Find where the given text appears and provide that cell's center as [x, y] coordinate. 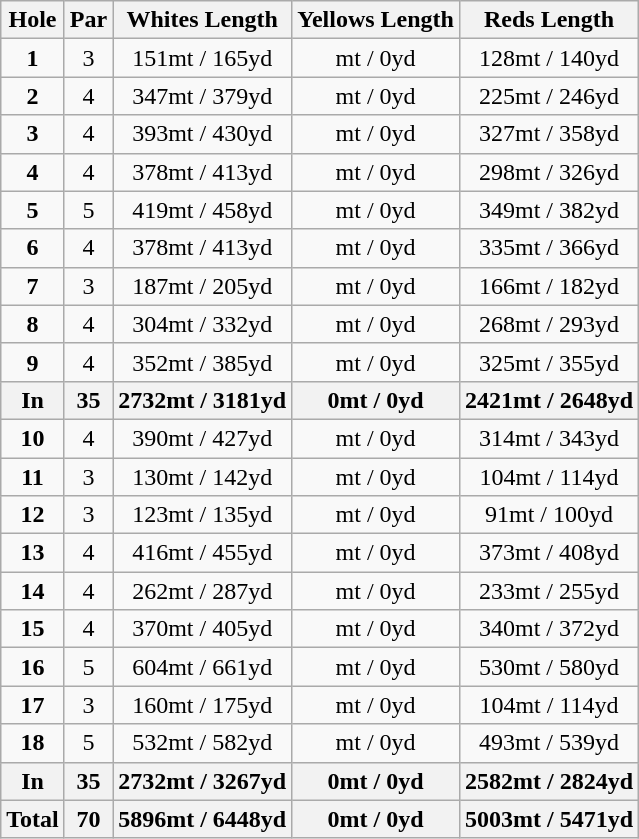
262mt / 287yd [202, 591]
416mt / 455yd [202, 553]
532mt / 582yd [202, 743]
11 [33, 477]
225mt / 246yd [548, 96]
6 [33, 248]
12 [33, 515]
2421mt / 2648yd [548, 400]
2582mt / 2824yd [548, 781]
128mt / 140yd [548, 58]
327mt / 358yd [548, 134]
Whites Length [202, 20]
604mt / 661yd [202, 667]
Par [88, 20]
304mt / 332yd [202, 324]
370mt / 405yd [202, 629]
10 [33, 438]
9 [33, 362]
325mt / 355yd [548, 362]
Yellows Length [376, 20]
160mt / 175yd [202, 705]
17 [33, 705]
2732mt / 3267yd [202, 781]
Hole [33, 20]
233mt / 255yd [548, 591]
393mt / 430yd [202, 134]
Total [33, 819]
15 [33, 629]
268mt / 293yd [548, 324]
13 [33, 553]
18 [33, 743]
14 [33, 591]
2732mt / 3181yd [202, 400]
493mt / 539yd [548, 743]
2 [33, 96]
166mt / 182yd [548, 286]
530mt / 580yd [548, 667]
373mt / 408yd [548, 553]
419mt / 458yd [202, 210]
151mt / 165yd [202, 58]
5896mt / 6448yd [202, 819]
390mt / 427yd [202, 438]
349mt / 382yd [548, 210]
298mt / 326yd [548, 172]
130mt / 142yd [202, 477]
1 [33, 58]
314mt / 343yd [548, 438]
Reds Length [548, 20]
16 [33, 667]
123mt / 135yd [202, 515]
347mt / 379yd [202, 96]
187mt / 205yd [202, 286]
5003mt / 5471yd [548, 819]
91mt / 100yd [548, 515]
70 [88, 819]
8 [33, 324]
335mt / 366yd [548, 248]
340mt / 372yd [548, 629]
352mt / 385yd [202, 362]
7 [33, 286]
